Return [x, y] of the center of cell containing provided text 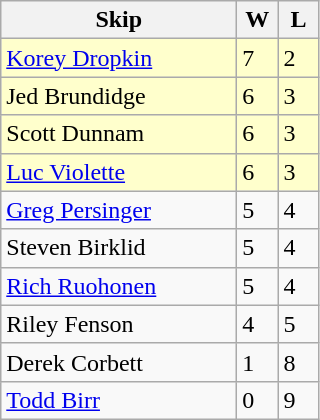
L [298, 20]
0 [258, 400]
7 [258, 58]
Todd Birr [119, 400]
2 [298, 58]
Luc Violette [119, 172]
Scott Dunnam [119, 134]
Derek Corbett [119, 362]
W [258, 20]
Rich Ruohonen [119, 286]
Riley Fenson [119, 324]
Jed Brundidge [119, 96]
8 [298, 362]
Steven Birklid [119, 248]
9 [298, 400]
1 [258, 362]
Korey Dropkin [119, 58]
Skip [119, 20]
Greg Persinger [119, 210]
